Return the [x, y] coordinate for the center point of the cell that contains the specified text.  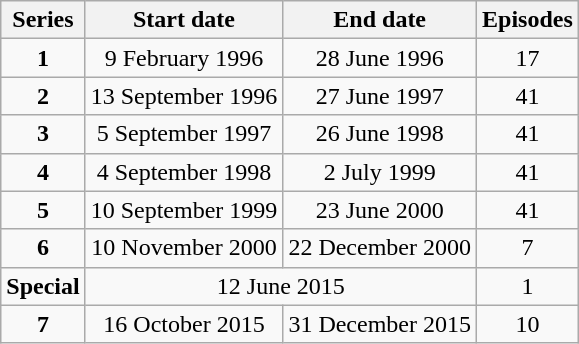
Special [43, 286]
16 October 2015 [184, 324]
4 September 1998 [184, 172]
13 September 1996 [184, 96]
17 [528, 58]
4 [43, 172]
28 June 1996 [380, 58]
12 June 2015 [280, 286]
27 June 1997 [380, 96]
23 June 2000 [380, 210]
5 September 1997 [184, 134]
6 [43, 248]
Start date [184, 20]
End date [380, 20]
2 July 1999 [380, 172]
26 June 1998 [380, 134]
Series [43, 20]
22 December 2000 [380, 248]
3 [43, 134]
10 November 2000 [184, 248]
31 December 2015 [380, 324]
9 February 1996 [184, 58]
Episodes [528, 20]
2 [43, 96]
10 [528, 324]
10 September 1999 [184, 210]
5 [43, 210]
